For the text-containing cell, return its midpoint in [x, y] coordinate format. 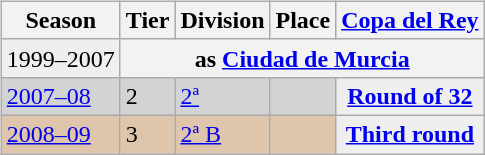
2008–09 [60, 134]
2 [148, 96]
Tier [148, 20]
Division [222, 20]
Place [303, 20]
Third round [410, 134]
as Ciudad de Murcia [302, 58]
Round of 32 [410, 96]
Season [60, 20]
3 [148, 134]
2ª [222, 96]
2ª B [222, 134]
Copa del Rey [410, 20]
2007–08 [60, 96]
1999–2007 [60, 58]
